Return the [X, Y] coordinate for the center point of the cell that contains the specified text.  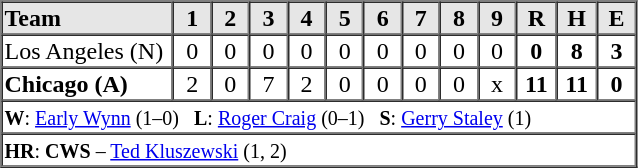
W: Early Wynn (1–0) L: Roger Craig (0–1) S: Gerry Staley (1) [319, 116]
6 [383, 18]
1 [192, 18]
5 [345, 18]
4 [306, 18]
Los Angeles (N) [88, 50]
Team [88, 18]
x [497, 84]
E [616, 18]
H [576, 18]
Chicago (A) [88, 84]
HR: CWS – Ted Kluszewski (1, 2) [319, 150]
R [536, 18]
9 [497, 18]
